Find where the given text appears and provide that cell's center as [X, Y] coordinate. 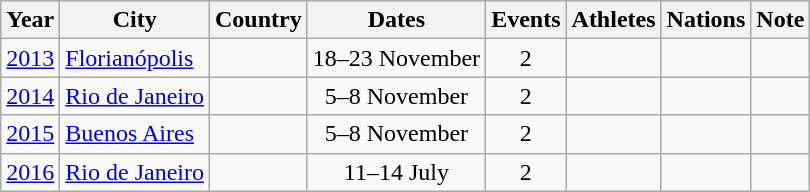
Dates [396, 20]
Year [30, 20]
2014 [30, 96]
Athletes [614, 20]
City [135, 20]
2015 [30, 134]
2013 [30, 58]
Country [259, 20]
Note [780, 20]
11–14 July [396, 172]
Florianópolis [135, 58]
Nations [706, 20]
18–23 November [396, 58]
2016 [30, 172]
Events [526, 20]
Buenos Aires [135, 134]
